Search for the cell housing the specified text and yield its [X, Y] center coordinate. 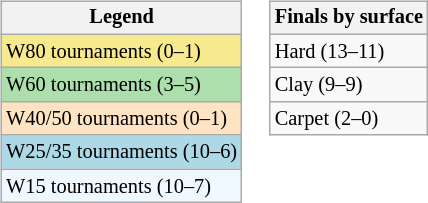
Clay (9–9) [349, 85]
Hard (13–11) [349, 51]
W40/50 tournaments (0–1) [122, 119]
Finals by surface [349, 18]
W15 tournaments (10–7) [122, 186]
W60 tournaments (3–5) [122, 85]
Carpet (2–0) [349, 119]
W80 tournaments (0–1) [122, 51]
Legend [122, 18]
W25/35 tournaments (10–6) [122, 152]
